Return the [x, y] coordinate for the center point of the cell that contains the specified text.  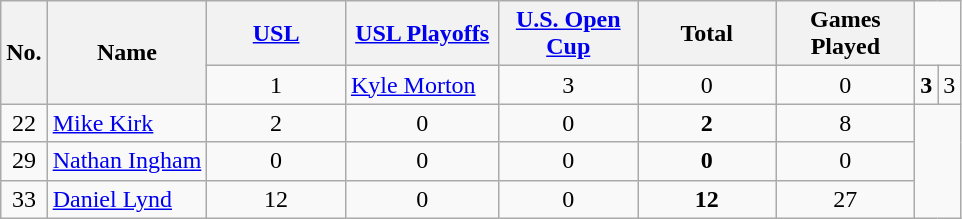
USL Playoffs [422, 34]
Total [708, 34]
Name [127, 52]
No. [24, 52]
Kyle Morton [422, 85]
29 [24, 161]
27 [846, 199]
1 [276, 85]
22 [24, 123]
USL [276, 34]
Games Played [846, 34]
8 [846, 123]
33 [24, 199]
U.S. Open Cup [568, 34]
Daniel Lynd [127, 199]
Nathan Ingham [127, 161]
Mike Kirk [127, 123]
